Determine the (x, y) coordinate at the center of the cell enclosing the given text.  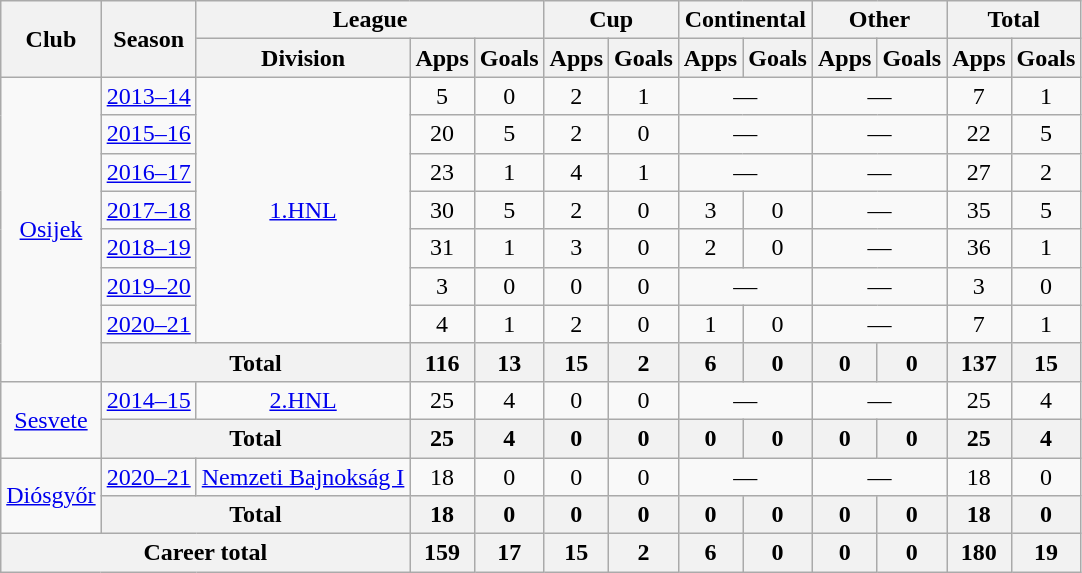
2014–15 (148, 400)
20 (442, 134)
30 (442, 210)
2016–17 (148, 172)
Cup (611, 20)
Diósgyőr (51, 496)
Nemzeti Bajnokság I (303, 477)
Other (879, 20)
23 (442, 172)
Season (148, 39)
Osijek (51, 229)
1.HNL (303, 210)
22 (979, 134)
Division (303, 58)
31 (442, 248)
Sesvete (51, 419)
Continental (745, 20)
17 (509, 553)
2017–18 (148, 210)
2013–14 (148, 96)
Career total (206, 553)
180 (979, 553)
2.HNL (303, 400)
2018–19 (148, 248)
27 (979, 172)
19 (1046, 553)
116 (442, 362)
League (370, 20)
13 (509, 362)
159 (442, 553)
35 (979, 210)
36 (979, 248)
2015–16 (148, 134)
Club (51, 39)
137 (979, 362)
2019–20 (148, 286)
